Detect which cell encompasses the target text, then output its (x, y) center coordinate. 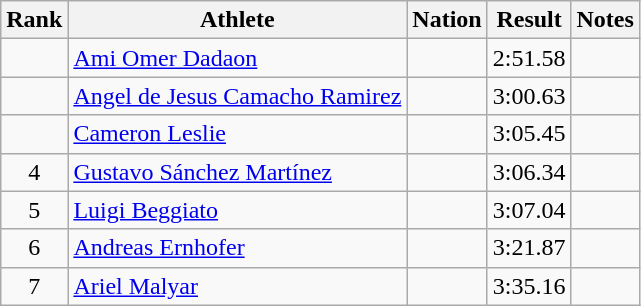
3:35.16 (529, 286)
3:21.87 (529, 248)
Luigi Beggiato (238, 210)
3:07.04 (529, 210)
3:05.45 (529, 134)
7 (34, 286)
2:51.58 (529, 58)
Gustavo Sánchez Martínez (238, 172)
3:00.63 (529, 96)
Rank (34, 20)
3:06.34 (529, 172)
Result (529, 20)
Cameron Leslie (238, 134)
Andreas Ernhofer (238, 248)
4 (34, 172)
Athlete (238, 20)
Notes (605, 20)
6 (34, 248)
Ariel Malyar (238, 286)
Angel de Jesus Camacho Ramirez (238, 96)
Ami Omer Dadaon (238, 58)
5 (34, 210)
Nation (447, 20)
